Output the (x, y) coordinate of the center of the cell containing the given text.  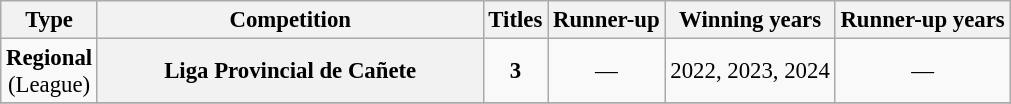
Winning years (750, 20)
3 (516, 72)
Runner-up (606, 20)
Liga Provincial de Cañete (290, 72)
Type (50, 20)
Competition (290, 20)
Titles (516, 20)
Regional(League) (50, 72)
2022, 2023, 2024 (750, 72)
Runner-up years (922, 20)
